Locate the cell with the specified text and output its (X, Y) center coordinate. 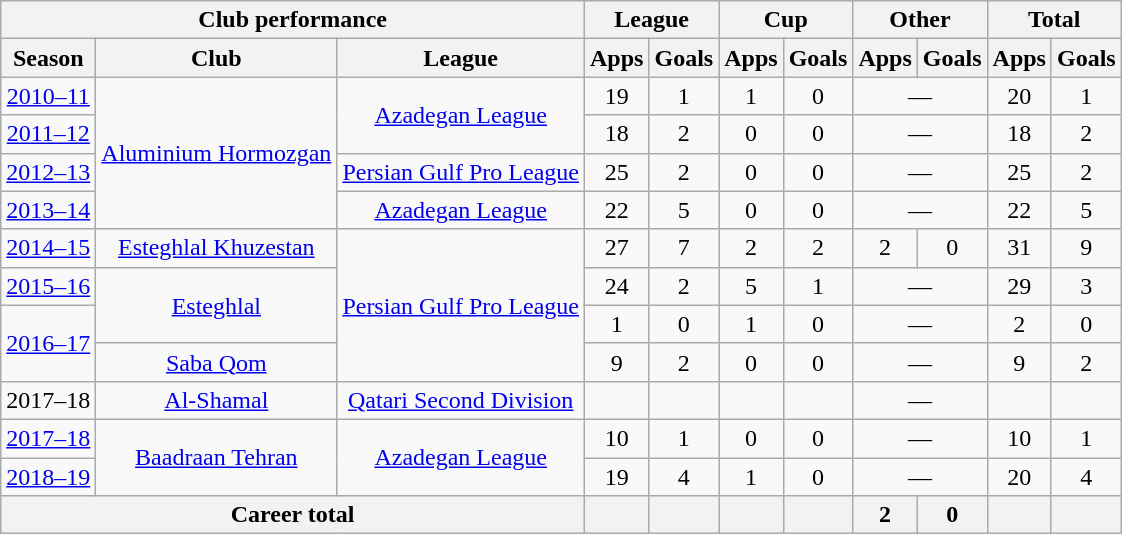
2016–17 (48, 343)
29 (1019, 286)
Other (920, 20)
Qatari Second Division (461, 400)
Career total (293, 515)
Club (216, 58)
2013–14 (48, 210)
Season (48, 58)
2018–19 (48, 477)
24 (617, 286)
Esteghlal (216, 305)
7 (684, 248)
31 (1019, 248)
Baadraan Tehran (216, 457)
Esteghlal Khuzestan (216, 248)
Saba Qom (216, 362)
3 (1086, 286)
2010–11 (48, 96)
Cup (786, 20)
2014–15 (48, 248)
27 (617, 248)
2015–16 (48, 286)
Total (1054, 20)
Al-Shamal (216, 400)
2011–12 (48, 134)
2012–13 (48, 172)
Aluminium Hormozgan (216, 153)
Club performance (293, 20)
